Provide the (X, Y) coordinate of the cell's center where the given text is located.  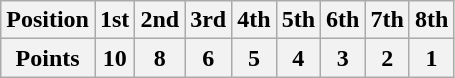
3rd (208, 20)
7th (387, 20)
1 (431, 58)
8th (431, 20)
2nd (160, 20)
Points (48, 58)
5th (298, 20)
1st (114, 20)
4 (298, 58)
5 (254, 58)
8 (160, 58)
10 (114, 58)
6th (343, 20)
6 (208, 58)
2 (387, 58)
4th (254, 20)
Position (48, 20)
3 (343, 58)
